Locate the cell with the specified text and output its (x, y) center coordinate. 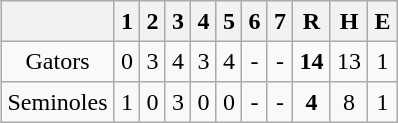
H (349, 21)
14 (312, 61)
5 (229, 21)
R (312, 21)
8 (349, 102)
6 (255, 21)
7 (280, 21)
Gators (58, 61)
Seminoles (58, 102)
E (383, 21)
2 (153, 21)
13 (349, 61)
